Locate the cell with the specified text and output its (X, Y) center coordinate. 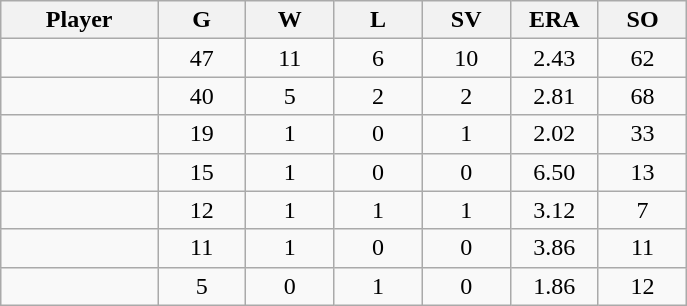
10 (466, 58)
6 (378, 58)
SO (642, 20)
3.86 (554, 248)
7 (642, 210)
62 (642, 58)
G (202, 20)
6.50 (554, 172)
13 (642, 172)
L (378, 20)
Player (80, 20)
1.86 (554, 286)
15 (202, 172)
33 (642, 134)
19 (202, 134)
3.12 (554, 210)
47 (202, 58)
68 (642, 96)
W (290, 20)
2.43 (554, 58)
2.02 (554, 134)
ERA (554, 20)
SV (466, 20)
2.81 (554, 96)
40 (202, 96)
